Pinpoint the cell where the given text exists, returning its (X, Y) midpoint coordinate. 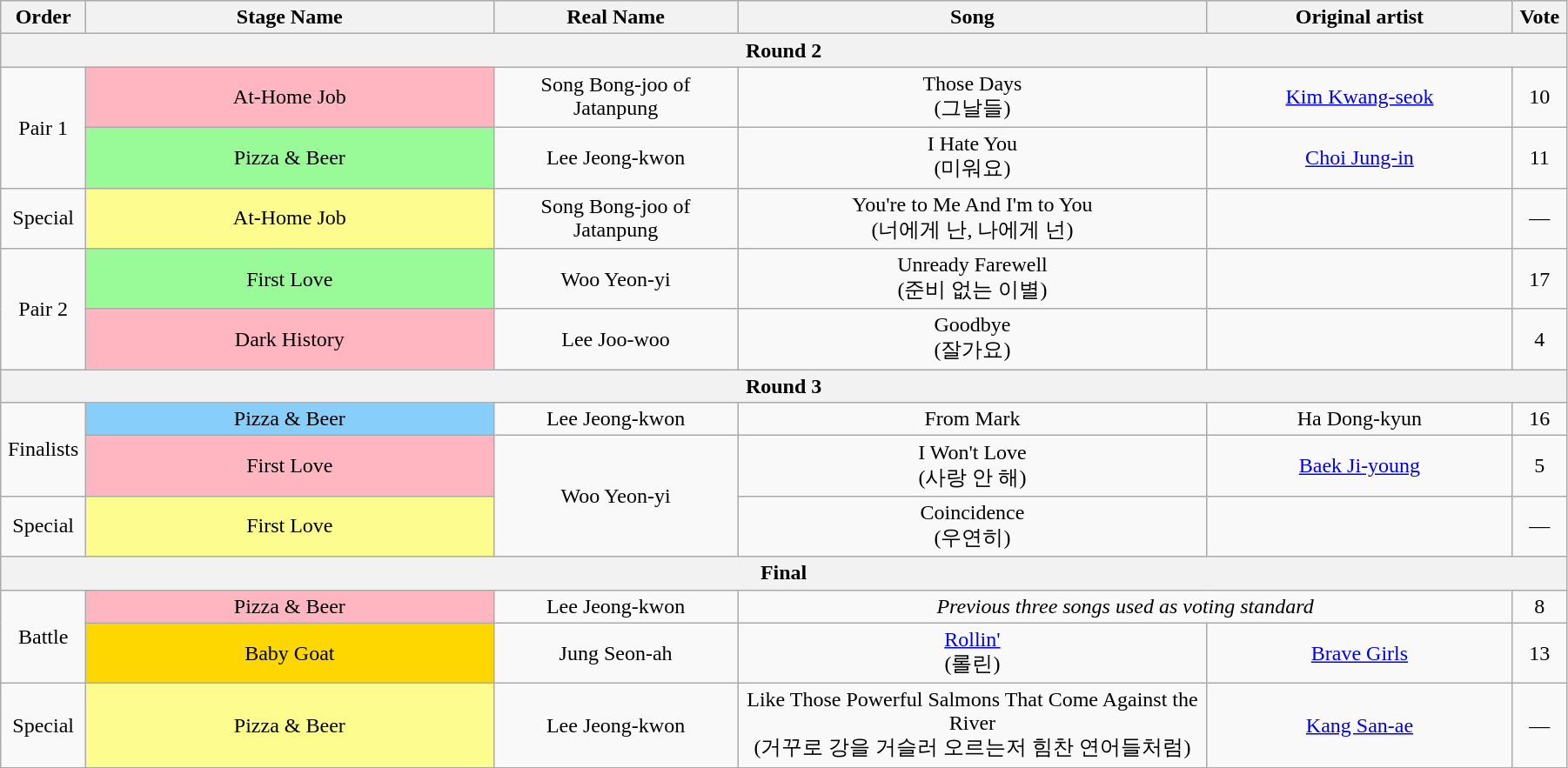
Kim Kwang-seok (1359, 97)
From Mark (973, 419)
17 (1539, 279)
Kang San-ae (1359, 725)
Unready Farewell(준비 없는 이별) (973, 279)
You're to Me And I'm to You (너에게 난, 나에게 넌) (973, 218)
Order (44, 17)
5 (1539, 466)
Round 3 (784, 386)
Lee Joo-woo (616, 339)
Battle (44, 637)
Rollin'(롤린) (973, 653)
Pair 2 (44, 310)
Finalists (44, 450)
Choi Jung-in (1359, 157)
Goodbye(잘가요) (973, 339)
Song (973, 17)
Dark History (290, 339)
Brave Girls (1359, 653)
13 (1539, 653)
Those Days(그날들) (973, 97)
Pair 1 (44, 127)
Jung Seon-ah (616, 653)
Stage Name (290, 17)
I Won't Love(사랑 안 해) (973, 466)
I Hate You(미워요) (973, 157)
Ha Dong-kyun (1359, 419)
16 (1539, 419)
8 (1539, 606)
Original artist (1359, 17)
4 (1539, 339)
Vote (1539, 17)
10 (1539, 97)
Baek Ji-young (1359, 466)
11 (1539, 157)
Coincidence(우연히) (973, 526)
Real Name (616, 17)
Baby Goat (290, 653)
Round 2 (784, 50)
Like Those Powerful Salmons That Come Against the River(거꾸로 강을 거슬러 오르는저 힘찬 연어들처럼) (973, 725)
Final (784, 573)
Previous three songs used as voting standard (1125, 606)
